Provide the (X, Y) coordinate of the cell's center where the given text is located.  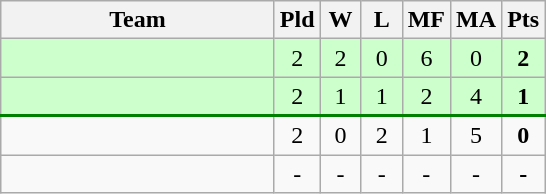
6 (426, 58)
5 (476, 136)
MA (476, 20)
L (382, 20)
Team (138, 20)
MF (426, 20)
W (340, 20)
4 (476, 96)
Pts (524, 20)
Pld (297, 20)
